Extract the [X, Y] coordinate from the center of the cell holding the provided text.  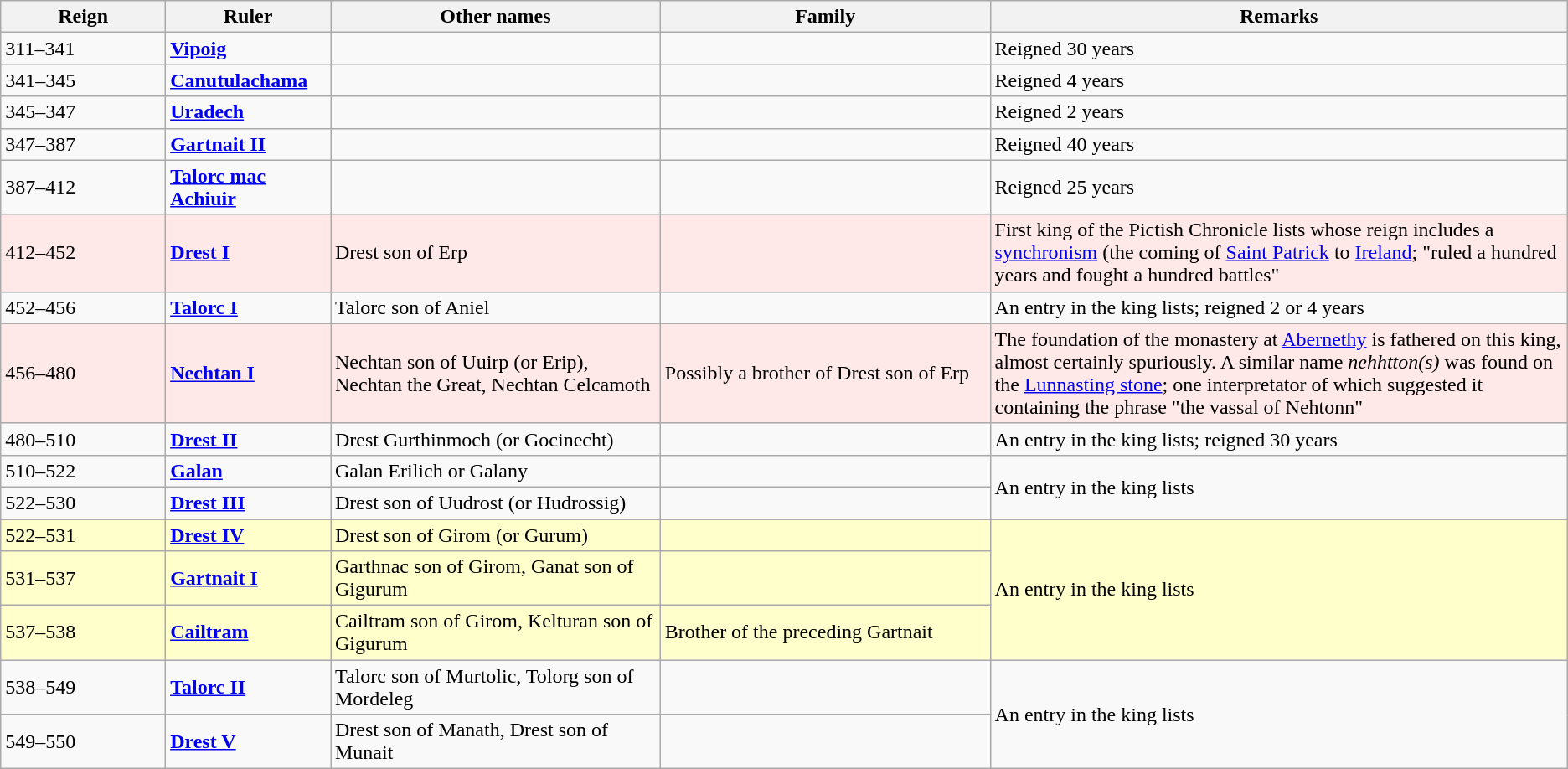
Gartnait I [248, 578]
345–347 [84, 112]
Drest son of Uudrost (or Hudrossig) [495, 503]
Talorc son of Aniel [495, 307]
341–345 [84, 80]
549–550 [84, 742]
480–510 [84, 439]
Drest Gurthinmoch (or Gocinecht) [495, 439]
Talorc son of Murtolic, Tolorg son of Mordeleg [495, 687]
Reigned 40 years [1278, 144]
Drest son of Manath, Drest son of Munait [495, 742]
Other names [495, 17]
Reigned 25 years [1278, 188]
452–456 [84, 307]
522–530 [84, 503]
456–480 [84, 374]
Drest son of Girom (or Gurum) [495, 535]
Reigned 2 years [1278, 112]
Garthnac son of Girom, Ganat son of Gigurum [495, 578]
Drest IV [248, 535]
Family [825, 17]
Talorc II [248, 687]
Talorc I [248, 307]
Ruler [248, 17]
387–412 [84, 188]
Possibly a brother of Drest son of Erp [825, 374]
Reigned 4 years [1278, 80]
Talorc mac Achiuir [248, 188]
Drest son of Erp [495, 253]
537–538 [84, 633]
An entry in the king lists; reigned 30 years [1278, 439]
Galan Erilich or Galany [495, 471]
347–387 [84, 144]
Vipoig [248, 49]
Canutulachama [248, 80]
Cailtram [248, 633]
Remarks [1278, 17]
Gartnait II [248, 144]
522–531 [84, 535]
311–341 [84, 49]
Reign [84, 17]
Drest I [248, 253]
Nechtan son of Uuirp (or Erip), Nechtan the Great, Nechtan Celcamoth [495, 374]
Drest V [248, 742]
Galan [248, 471]
Nechtan I [248, 374]
An entry in the king lists; reigned 2 or 4 years [1278, 307]
Reigned 30 years [1278, 49]
412–452 [84, 253]
Drest II [248, 439]
Drest III [248, 503]
Brother of the preceding Gartnait [825, 633]
Cailtram son of Girom, Kelturan son of Gigurum [495, 633]
531–537 [84, 578]
Uradech [248, 112]
510–522 [84, 471]
538–549 [84, 687]
